Pinpoint the cell where the given text exists, returning its (X, Y) midpoint coordinate. 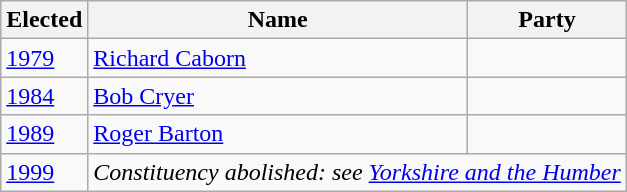
Richard Caborn (278, 58)
1984 (44, 96)
1999 (44, 172)
Roger Barton (278, 134)
Constituency abolished: see Yorkshire and the Humber (358, 172)
Elected (44, 20)
1989 (44, 134)
1979 (44, 58)
Party (548, 20)
Name (278, 20)
Bob Cryer (278, 96)
